From the cell containing the given text, extract its center point as [x, y] coordinate. 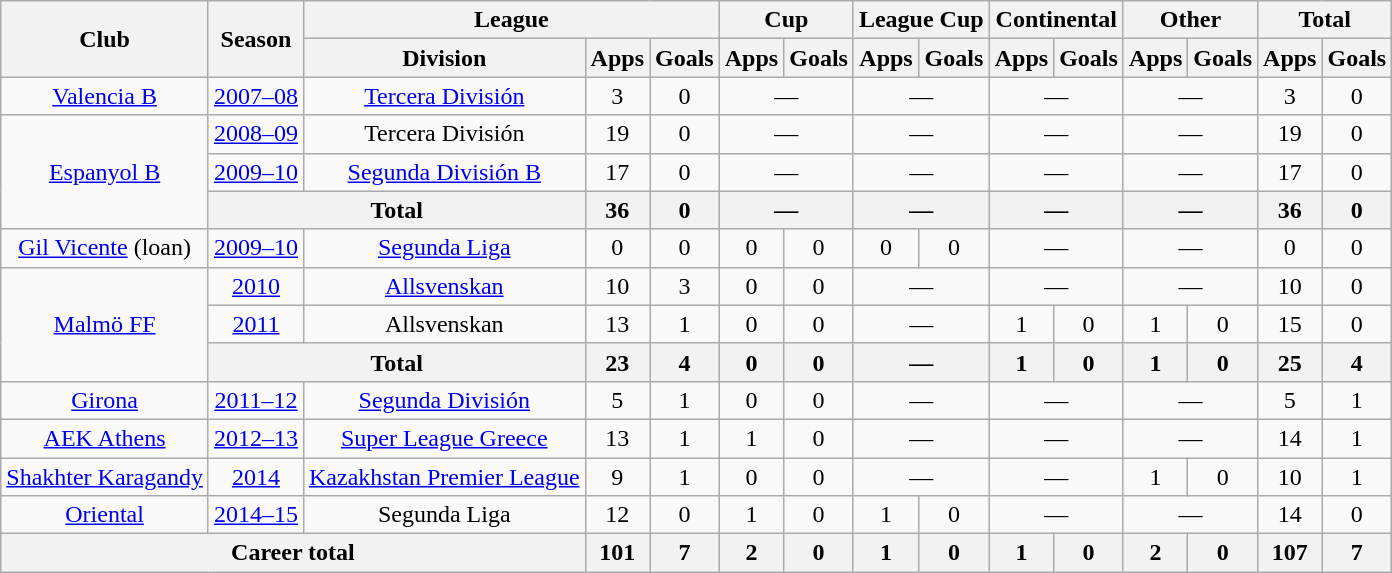
Oriental [105, 515]
Valencia B [105, 96]
107 [1290, 553]
Girona [105, 400]
2008–09 [256, 134]
15 [1290, 324]
AEK Athens [105, 438]
Division [444, 58]
Shakhter Karagandy [105, 477]
League [511, 20]
2012–13 [256, 438]
Career total [293, 553]
Club [105, 39]
Continental [1056, 20]
2007–08 [256, 96]
Segunda División [444, 400]
2010 [256, 286]
101 [617, 553]
25 [1290, 362]
Malmö FF [105, 324]
Season [256, 39]
2011–12 [256, 400]
12 [617, 515]
Gil Vicente (loan) [105, 248]
Cup [786, 20]
Segunda División B [444, 172]
23 [617, 362]
Kazakhstan Premier League [444, 477]
League Cup [921, 20]
2014 [256, 477]
Super League Greece [444, 438]
Other [1190, 20]
9 [617, 477]
2011 [256, 324]
Espanyol B [105, 172]
2014–15 [256, 515]
